Scan for the cell matching the given text and deliver its (x, y) coordinate at center. 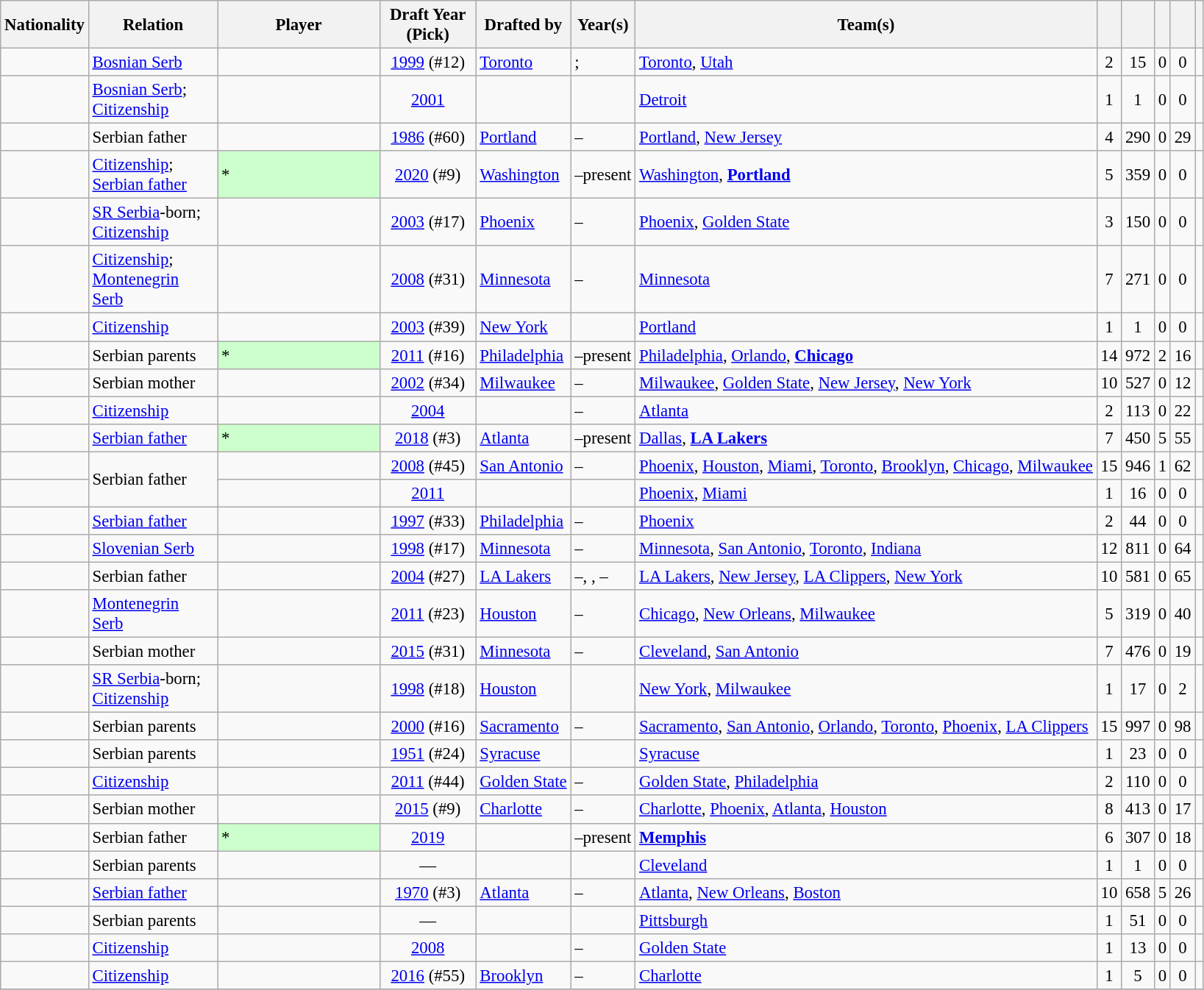
Phoenix, Golden State (866, 222)
Minnesota, San Antonio, Toronto, Indiana (866, 549)
Relation (153, 25)
Phoenix, Miami (866, 494)
44 (1139, 521)
2004 (#27) (428, 576)
Draft Year (Pick) (428, 25)
55 (1183, 438)
29 (1183, 138)
2001 (428, 100)
307 (1139, 837)
Toronto (524, 63)
Citizenship; Montenegrin Serb (153, 279)
Washington, Portland (866, 175)
6 (1109, 837)
Drafted by (524, 25)
Montenegrin Serb (153, 613)
Pittsburgh (866, 920)
8 (1109, 810)
Year(s) (603, 25)
2003 (#39) (428, 327)
18 (1183, 837)
2011 (#44) (428, 782)
581 (1139, 576)
811 (1139, 549)
2016 (#55) (428, 975)
Nationality (44, 25)
19 (1183, 652)
997 (1139, 727)
1951 (#24) (428, 754)
Sacramento (524, 727)
2003 (#17) (428, 222)
Cleveland, San Antonio (866, 652)
Bosnian Serb (153, 63)
3 (1109, 222)
658 (1139, 892)
LA Lakers (524, 576)
1970 (#3) (428, 892)
2015 (#31) (428, 652)
Golden State, Philadelphia (866, 782)
65 (1183, 576)
New York (524, 327)
359 (1139, 175)
150 (1139, 222)
2011 (428, 494)
Player (299, 25)
62 (1183, 466)
26 (1183, 892)
Philadelphia, Orlando, Chicago (866, 355)
Toronto, Utah (866, 63)
13 (1139, 948)
New York, Milwaukee (866, 688)
–, , – (603, 576)
290 (1139, 138)
LA Lakers, New Jersey, LA Clippers, New York (866, 576)
2019 (428, 837)
413 (1139, 810)
2008 (#45) (428, 466)
; (603, 63)
2002 (#34) (428, 382)
Detroit (866, 100)
476 (1139, 652)
1986 (#60) (428, 138)
98 (1183, 727)
2018 (#3) (428, 438)
Memphis (866, 837)
Washington (524, 175)
2008 (#31) (428, 279)
Portland, New Jersey (866, 138)
4 (1109, 138)
946 (1139, 466)
110 (1139, 782)
Charlotte, Phoenix, Atlanta, Houston (866, 810)
1998 (#17) (428, 549)
40 (1183, 613)
Brooklyn (524, 975)
2004 (428, 410)
450 (1139, 438)
Team(s) (866, 25)
51 (1139, 920)
2020 (#9) (428, 175)
Citizenship;Serbian father (153, 175)
1999 (#12) (428, 63)
2011 (#23) (428, 613)
1998 (#18) (428, 688)
64 (1183, 549)
2015 (#9) (428, 810)
Phoenix, Houston, Miami, Toronto, Brooklyn, Chicago, Milwaukee (866, 466)
Slovenian Serb (153, 549)
Dallas, LA Lakers (866, 438)
319 (1139, 613)
Milwaukee (524, 382)
23 (1139, 754)
972 (1139, 355)
Chicago, New Orleans, Milwaukee (866, 613)
Milwaukee, Golden State, New Jersey, New York (866, 382)
1997 (#33) (428, 521)
San Antonio (524, 466)
14 (1109, 355)
2011 (#16) (428, 355)
Cleveland (866, 865)
527 (1139, 382)
271 (1139, 279)
22 (1183, 410)
2008 (428, 948)
2000 (#16) (428, 727)
Atlanta, New Orleans, Boston (866, 892)
113 (1139, 410)
Bosnian Serb;Citizenship (153, 100)
Sacramento, San Antonio, Orlando, Toronto, Phoenix, LA Clippers (866, 727)
